Determine the (x, y) coordinate at the center of the cell enclosing the given text.  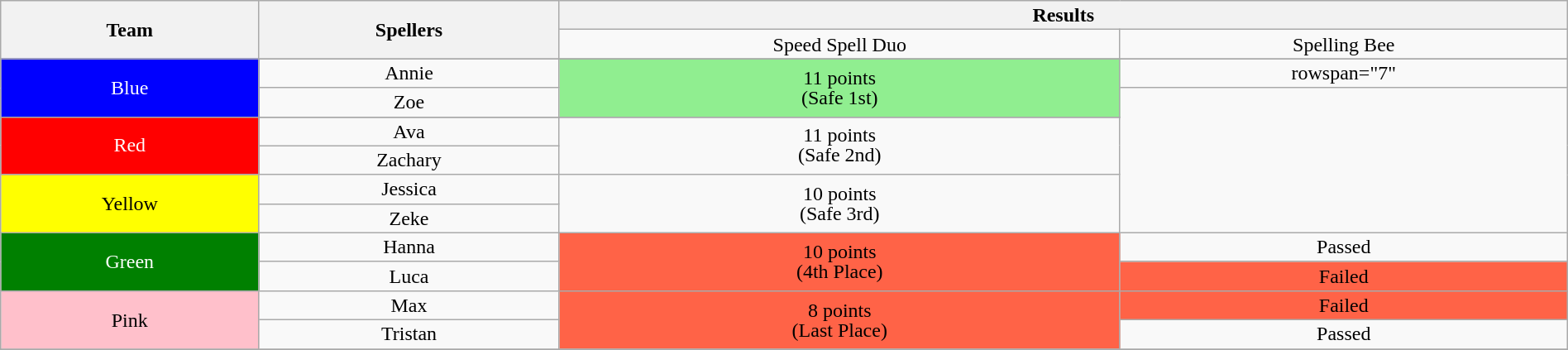
8 points(Last Place) (839, 319)
Luca (409, 276)
Results (1064, 15)
Spellers (409, 30)
Spelling Bee (1343, 45)
Zoe (409, 103)
11 points(Safe 2nd) (839, 146)
Zachary (409, 161)
Jessica (409, 189)
Annie (409, 73)
Speed Spell Duo (839, 45)
Tristan (409, 334)
Ava (409, 131)
Pink (130, 319)
11 points(Safe 1st) (839, 88)
Team (130, 30)
10 points(4th Place) (839, 261)
rowspan="7" (1343, 73)
Hanna (409, 247)
Blue (130, 88)
Max (409, 304)
Red (130, 146)
Green (130, 261)
Zeke (409, 218)
10 points(Safe 3rd) (839, 204)
Yellow (130, 204)
